Pinpoint the cell where the given text exists, returning its [x, y] midpoint coordinate. 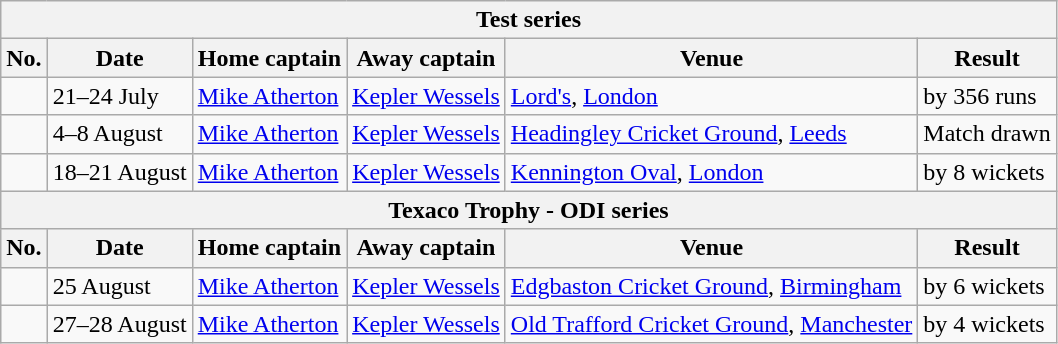
Old Trafford Cricket Ground, Manchester [712, 324]
Headingley Cricket Ground, Leeds [712, 134]
Lord's, London [712, 96]
Edgbaston Cricket Ground, Birmingham [712, 286]
4–8 August [120, 134]
Texaco Trophy - ODI series [528, 210]
by 8 wickets [987, 172]
by 356 runs [987, 96]
Test series [528, 20]
27–28 August [120, 324]
18–21 August [120, 172]
Match drawn [987, 134]
Kennington Oval, London [712, 172]
25 August [120, 286]
21–24 July [120, 96]
by 4 wickets [987, 324]
by 6 wickets [987, 286]
